Output the [X, Y] coordinate of the center of the cell containing the given text.  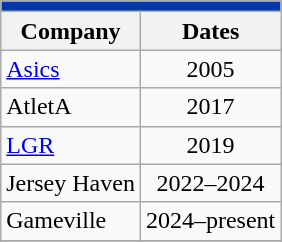
Gameville [71, 221]
2005 [210, 69]
2022–2024 [210, 183]
Company [71, 31]
Dates [210, 31]
Asics [71, 69]
2024–present [210, 221]
Jersey Haven [71, 183]
2019 [210, 145]
AtletA [71, 107]
LGR [71, 145]
2017 [210, 107]
